Return (X, Y) of the center of cell containing provided text 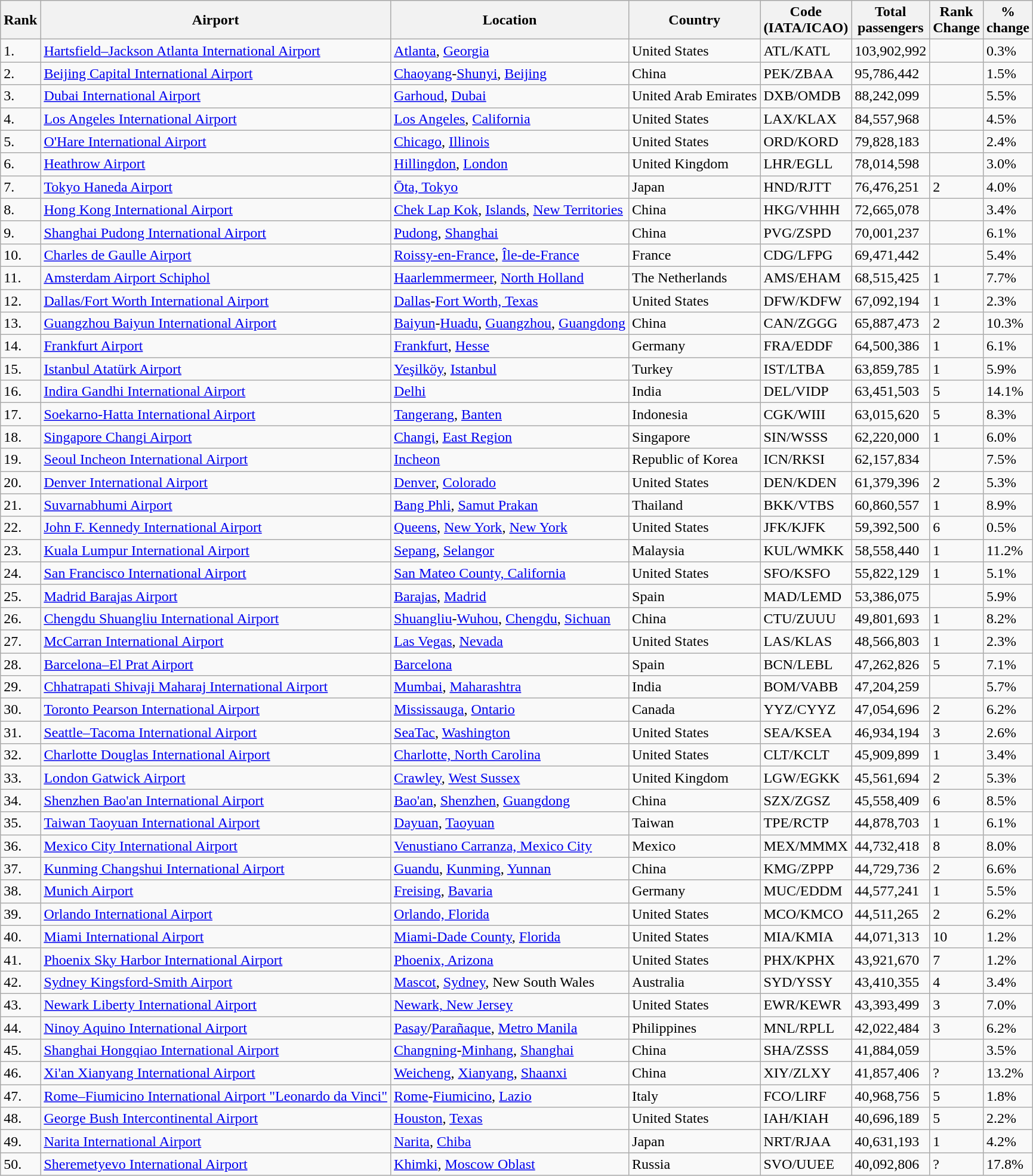
DEN/KDEN (806, 482)
Munich Airport (216, 891)
36. (20, 846)
Barcelona–El Prat Airport (216, 664)
Roissy-en-France, Île-de-France (510, 255)
Queens, New York, New York (510, 528)
43,921,670 (890, 959)
62,220,000 (890, 437)
MEX/MMMX (806, 846)
SYD/YSSY (806, 982)
MAD/LEMD (806, 596)
69,471,442 (890, 255)
CTU/ZUUU (806, 618)
79,828,183 (890, 141)
8.2% (1007, 618)
43,393,499 (890, 1005)
TPE/RCTP (806, 823)
Weicheng, Xianyang, Shaanxi (510, 1073)
Frankfurt, Hesse (510, 346)
DXB/OMDB (806, 96)
RankChange (957, 20)
2.4% (1007, 141)
Chicago, Illinois (510, 141)
76,476,251 (890, 187)
Singapore (695, 437)
47. (20, 1096)
Seattle–Tacoma International Airport (216, 732)
63,015,620 (890, 414)
33. (20, 778)
Las Vegas, Nevada (510, 641)
Pudong, Shanghai (510, 232)
Narita, Chiba (510, 1141)
Mascot, Sydney, New South Wales (510, 982)
SHA/ZSSS (806, 1051)
40,696,189 (890, 1119)
Mexico City International Airport (216, 846)
17.8% (1007, 1164)
Indonesia (695, 414)
5.7% (1007, 687)
Mississauga, Ontario (510, 710)
Phoenix, Arizona (510, 959)
Orlando, Florida (510, 914)
48. (20, 1119)
Incheon (510, 460)
Pasay/Parañaque, Metro Manila (510, 1027)
Denver International Airport (216, 482)
11.2% (1007, 550)
Australia (695, 982)
Rank (20, 20)
42. (20, 982)
Taiwan (695, 823)
BCN/LEBL (806, 664)
Amsterdam Airport Schiphol (216, 278)
Delhi (510, 392)
Malaysia (695, 550)
11. (20, 278)
Bao'an, Shenzhen, Guangdong (510, 801)
BKK/VTBS (806, 505)
84,557,968 (890, 119)
Phoenix Sky Harbor International Airport (216, 959)
44,878,703 (890, 823)
42,022,484 (890, 1027)
Turkey (695, 369)
43. (20, 1005)
6. (20, 164)
3.0% (1007, 164)
Thailand (695, 505)
San Francisco International Airport (216, 573)
Hong Kong International Airport (216, 210)
1.8% (1007, 1096)
Rome-Fiumicino, Lazio (510, 1096)
13. (20, 324)
MCO/KMCO (806, 914)
Dallas/Fort Worth International Airport (216, 300)
12. (20, 300)
Haarlemmermeer, North Holland (510, 278)
LAX/KLAX (806, 119)
Toronto Pearson International Airport (216, 710)
Mexico (695, 846)
Russia (695, 1164)
50. (20, 1164)
PEK/ZBAA (806, 73)
58,558,440 (890, 550)
6.0% (1007, 437)
Indira Gandhi International Airport (216, 392)
17. (20, 414)
London Gatwick Airport (216, 778)
41,884,059 (890, 1051)
Philippines (695, 1027)
Shanghai Pudong International Airport (216, 232)
59,392,500 (890, 528)
YYZ/CYYZ (806, 710)
38. (20, 891)
10.3% (1007, 324)
SFO/KSFO (806, 573)
Miami International Airport (216, 937)
Guandu, Kunming, Yunnan (510, 869)
IAH/KIAH (806, 1119)
Country (695, 20)
Houston, Texas (510, 1119)
28. (20, 664)
4.0% (1007, 187)
1. (20, 51)
Istanbul Atatürk Airport (216, 369)
BOM/VABB (806, 687)
44,729,736 (890, 869)
47,054,696 (890, 710)
Khimki, Moscow Oblast (510, 1164)
MNL/RPLL (806, 1027)
44,511,265 (890, 914)
7 (957, 959)
SeaTac, Washington (510, 732)
49. (20, 1141)
1.5% (1007, 73)
Sydney Kingsford-Smith Airport (216, 982)
Crawley, West Sussex (510, 778)
61,379,396 (890, 482)
8.0% (1007, 846)
Hartsfield–Jackson Atlanta International Airport (216, 51)
Ninoy Aquino International Airport (216, 1027)
LHR/EGLL (806, 164)
45. (20, 1051)
8.3% (1007, 414)
Venustiano Carranza, Mexico City (510, 846)
Atlanta, Georgia (510, 51)
John F. Kennedy International Airport (216, 528)
Kunming Changshui International Airport (216, 869)
Chengdu Shuangliu International Airport (216, 618)
46,934,194 (890, 732)
68,515,425 (890, 278)
4.5% (1007, 119)
Newark Liberty International Airport (216, 1005)
2.2% (1007, 1119)
AMS/EHAM (806, 278)
Sepang, Selangor (510, 550)
2. (20, 73)
Guangzhou Baiyun International Airport (216, 324)
29. (20, 687)
63,859,785 (890, 369)
25. (20, 596)
Orlando International Airport (216, 914)
40,968,756 (890, 1096)
8. (20, 210)
2.6% (1007, 732)
10 (957, 937)
MUC/EDDM (806, 891)
13.2% (1007, 1073)
Narita International Airport (216, 1141)
Chek Lap Kok, Islands, New Territories (510, 210)
41. (20, 959)
CGK/WIII (806, 414)
O'Hare International Airport (216, 141)
Rome–Fiumicino International Airport "Leonardo da Vinci" (216, 1096)
LGW/EGKK (806, 778)
Dallas-Fort Worth, Texas (510, 300)
Miami-Dade County, Florida (510, 937)
46. (20, 1073)
65,887,473 (890, 324)
63,451,503 (890, 392)
67,092,194 (890, 300)
Frankfurt Airport (216, 346)
MIA/KMIA (806, 937)
DFW/KDFW (806, 300)
45,561,694 (890, 778)
SIN/WSSS (806, 437)
4 (957, 982)
8.5% (1007, 801)
Singapore Changi Airport (216, 437)
Changi, East Region (510, 437)
21. (20, 505)
ORD/KORD (806, 141)
14.1% (1007, 392)
22. (20, 528)
McCarran International Airport (216, 641)
JFK/KJFK (806, 528)
Changning-Minhang, Shanghai (510, 1051)
16. (20, 392)
32. (20, 755)
George Bush Intercontinental Airport (216, 1119)
34. (20, 801)
Shenzhen Bao'an International Airport (216, 801)
15. (20, 369)
Madrid Barajas Airport (216, 596)
20. (20, 482)
KUL/WMKK (806, 550)
88,242,099 (890, 96)
Suvarnabhumi Airport (216, 505)
Ōta, Tokyo (510, 187)
Sheremetyevo International Airport (216, 1164)
78,014,598 (890, 164)
Seoul Incheon International Airport (216, 460)
Republic of Korea (695, 460)
60,860,557 (890, 505)
Airport (216, 20)
10. (20, 255)
IST/LTBA (806, 369)
5.4% (1007, 255)
Totalpassengers (890, 20)
Charlotte Douglas International Airport (216, 755)
Hillingdon, London (510, 164)
CDG/LFPG (806, 255)
Heathrow Airport (216, 164)
HKG/VHHH (806, 210)
Charlotte, North Carolina (510, 755)
72,665,078 (890, 210)
Dayuan, Taoyuan (510, 823)
Bang Phli, Samut Prakan (510, 505)
Code(IATA/ICAO) (806, 20)
3. (20, 96)
Denver, Colorado (510, 482)
Shuangliu-Wuhou, Chengdu, Sichuan (510, 618)
Location (510, 20)
XIY/ZLXY (806, 1073)
HND/RJTT (806, 187)
LAS/KLAS (806, 641)
5.1% (1007, 573)
70,001,237 (890, 232)
35. (20, 823)
Tangerang, Banten (510, 414)
8.9% (1007, 505)
Shanghai Hongqiao International Airport (216, 1051)
Chhatrapati Shivaji Maharaj International Airport (216, 687)
7.0% (1007, 1005)
Beijing Capital International Airport (216, 73)
19. (20, 460)
18. (20, 437)
CAN/ZGGG (806, 324)
Barcelona (510, 664)
Charles de Gaulle Airport (216, 255)
ICN/RKSI (806, 460)
4. (20, 119)
SZX/ZGSZ (806, 801)
DEL/VIDP (806, 392)
55,822,129 (890, 573)
40,631,193 (890, 1141)
41,857,406 (890, 1073)
23. (20, 550)
44. (20, 1027)
3.5% (1007, 1051)
Baiyun-Huadu, Guangzhou, Guangdong (510, 324)
0.3% (1007, 51)
Los Angeles International Airport (216, 119)
Italy (695, 1096)
Xi'an Xianyang International Airport (216, 1073)
5. (20, 141)
62,157,834 (890, 460)
France (695, 255)
9. (20, 232)
San Mateo County, California (510, 573)
48,566,803 (890, 641)
Soekarno-Hatta International Airport (216, 414)
Tokyo Haneda Airport (216, 187)
NRT/RJAA (806, 1141)
FCO/LIRF (806, 1096)
103,902,992 (890, 51)
Los Angeles, California (510, 119)
0.5% (1007, 528)
39. (20, 914)
40,092,806 (890, 1164)
Dubai International Airport (216, 96)
49,801,693 (890, 618)
Barajas, Madrid (510, 596)
Mumbai, Maharashtra (510, 687)
24. (20, 573)
%change (1007, 20)
EWR/KEWR (806, 1005)
7.1% (1007, 664)
45,909,899 (890, 755)
KMG/ZPPP (806, 869)
43,410,355 (890, 982)
27. (20, 641)
Yeşilköy, Istanbul (510, 369)
40. (20, 937)
44,732,418 (890, 846)
45,558,409 (890, 801)
7.7% (1007, 278)
26. (20, 618)
14. (20, 346)
Canada (695, 710)
Chaoyang-Shunyi, Beijing (510, 73)
53,386,075 (890, 596)
47,262,826 (890, 664)
6.6% (1007, 869)
CLT/KCLT (806, 755)
Kuala Lumpur International Airport (216, 550)
Taiwan Taoyuan International Airport (216, 823)
47,204,259 (890, 687)
4.2% (1007, 1141)
ATL/KATL (806, 51)
31. (20, 732)
95,786,442 (890, 73)
United Arab Emirates (695, 96)
Newark, New Jersey (510, 1005)
PVG/ZSPD (806, 232)
44,071,313 (890, 937)
7.5% (1007, 460)
PHX/KPHX (806, 959)
8 (957, 846)
64,500,386 (890, 346)
SVO/UUEE (806, 1164)
44,577,241 (890, 891)
SEA/KSEA (806, 732)
37. (20, 869)
FRA/EDDF (806, 346)
30. (20, 710)
Garhoud, Dubai (510, 96)
Freising, Bavaria (510, 891)
The Netherlands (695, 278)
7. (20, 187)
